Pinpoint the cell where the given text exists, returning its [X, Y] midpoint coordinate. 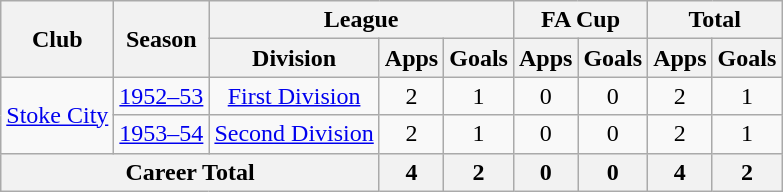
Career Total [190, 172]
1952–53 [162, 96]
Total [715, 20]
Division [294, 58]
1953–54 [162, 134]
Stoke City [58, 115]
Season [162, 39]
FA Cup [580, 20]
League [362, 20]
Second Division [294, 134]
Club [58, 39]
First Division [294, 96]
